Return (X, Y) of the center of cell containing provided text 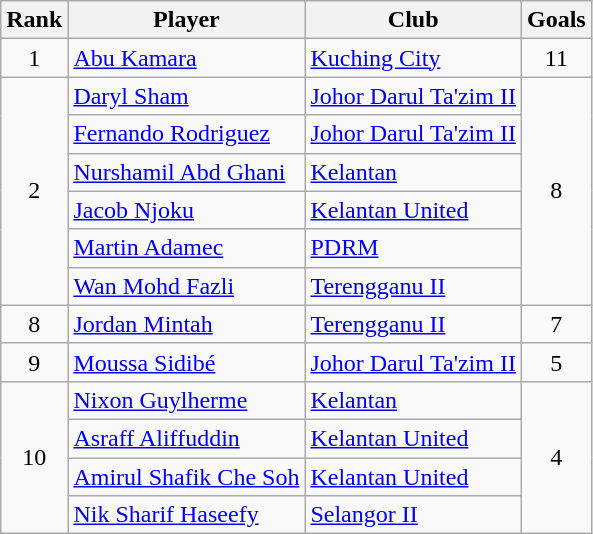
Nurshamil Abd Ghani (186, 172)
Kuching City (414, 58)
1 (34, 58)
9 (34, 362)
Selangor II (414, 515)
Nik Sharif Haseefy (186, 515)
Goals (556, 20)
2 (34, 191)
Player (186, 20)
Fernando Rodriguez (186, 134)
Jordan Mintah (186, 324)
Asraff Aliffuddin (186, 438)
Moussa Sidibé (186, 362)
Wan Mohd Fazli (186, 286)
PDRM (414, 248)
Club (414, 20)
Rank (34, 20)
Daryl Sham (186, 96)
7 (556, 324)
Amirul Shafik Che Soh (186, 477)
5 (556, 362)
Jacob Njoku (186, 210)
Abu Kamara (186, 58)
Martin Adamec (186, 248)
10 (34, 457)
Nixon Guylherme (186, 400)
11 (556, 58)
4 (556, 457)
